Pinpoint the cell where the given text exists, returning its [X, Y] midpoint coordinate. 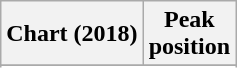
Peak position [189, 34]
Chart (2018) [72, 34]
